Return the (x, y) coordinate for the center point of the cell that contains the specified text.  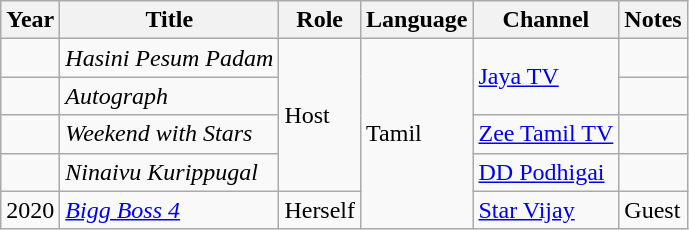
Host (320, 115)
Role (320, 20)
Zee Tamil TV (546, 134)
Weekend with Stars (170, 134)
Year (30, 20)
Ninaivu Kurippugal (170, 172)
Notes (653, 20)
Tamil (417, 134)
DD Podhigai (546, 172)
2020 (30, 210)
Channel (546, 20)
Guest (653, 210)
Bigg Boss 4 (170, 210)
Hasini Pesum Padam (170, 58)
Star Vijay (546, 210)
Autograph (170, 96)
Jaya TV (546, 77)
Title (170, 20)
Herself (320, 210)
Language (417, 20)
